Return the (X, Y) coordinate for the center point of the cell that contains the specified text.  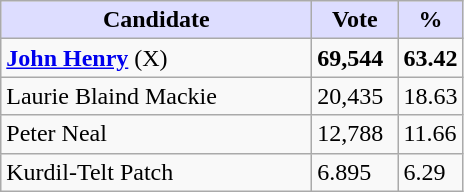
12,788 (355, 134)
11.66 (430, 134)
Kurdil-Telt Patch (156, 172)
% (430, 20)
Peter Neal (156, 134)
18.63 (430, 96)
63.42 (430, 58)
Laurie Blaind Mackie (156, 96)
6.895 (355, 172)
Vote (355, 20)
Candidate (156, 20)
69,544 (355, 58)
20,435 (355, 96)
John Henry (X) (156, 58)
6.29 (430, 172)
